Pinpoint the cell where the given text exists, returning its [x, y] midpoint coordinate. 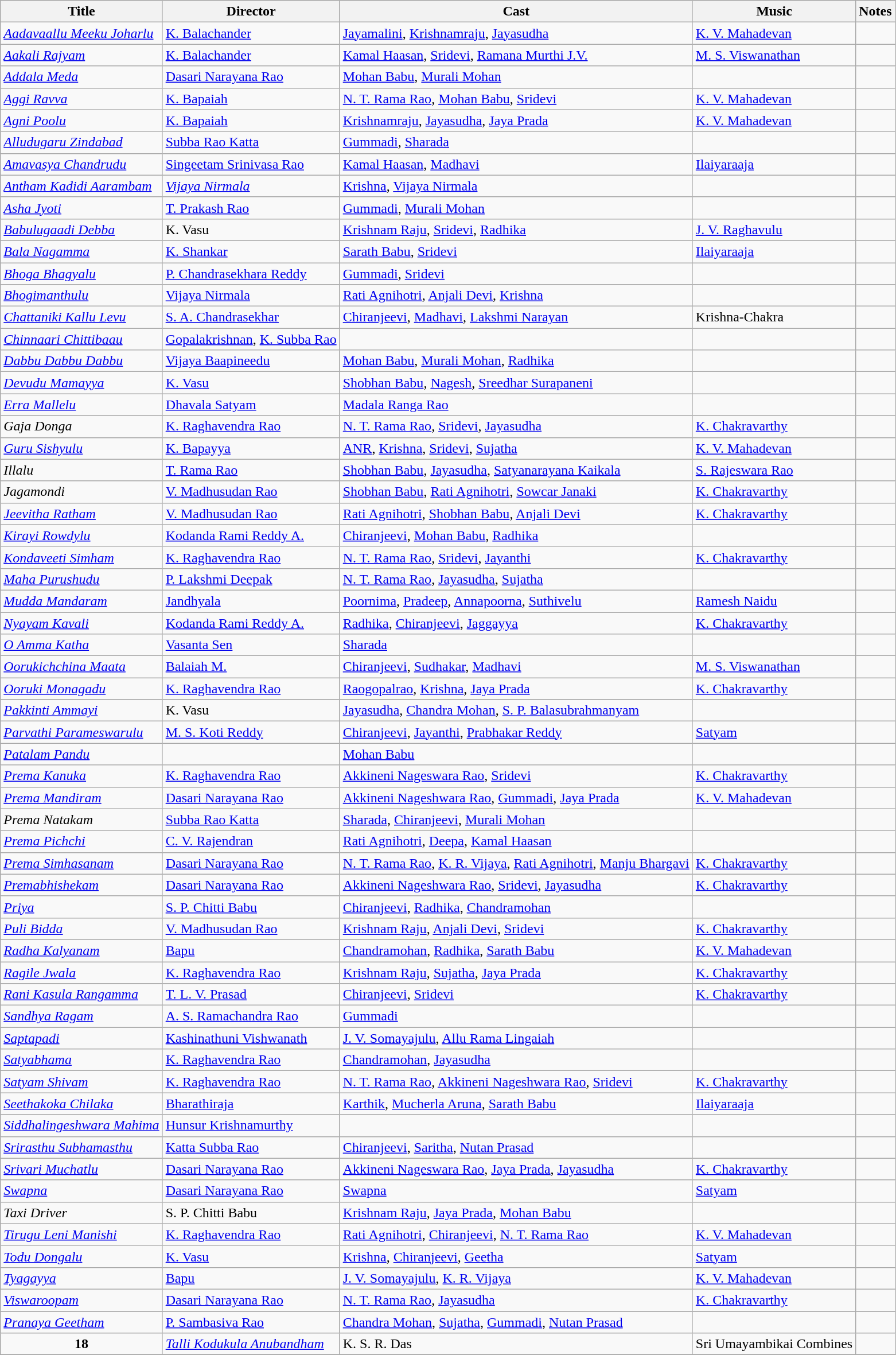
Bala Nagamma [81, 251]
Satyam Shivam [81, 1082]
ANR, Krishna, Sridevi, Sujatha [516, 448]
Chattaniki Kallu Levu [81, 317]
Rani Kasula Rangamma [81, 995]
Akkineni Nageshwara Rao, Gummadi, Jaya Prada [516, 798]
Poornima, Pradeep, Annapoorna, Suthivelu [516, 601]
S. Rajeswara Rao [774, 470]
N. T. Rama Rao, Sridevi, Jayasudha [516, 426]
Sharada, Chiranjeevi, Murali Mohan [516, 820]
Bhoga Bhagyalu [81, 274]
Bharathiraja [251, 1104]
Saptapadi [81, 1038]
Music [774, 11]
Viswaroopam [81, 1300]
P. Lakshmi Deepak [251, 579]
C. V. Rajendran [251, 841]
Siddhalingeshwara Mahima [81, 1125]
K. Shankar [251, 251]
Vijaya Baapineedu [251, 361]
Chiranjeevi, Saritha, Nutan Prasad [516, 1147]
Rati Agnihotri, Deepa, Kamal Haasan [516, 841]
K. Bapayya [251, 448]
Kirayi Rowdylu [81, 535]
Chiranjeevi, Madhavi, Lakshmi Narayan [516, 317]
T. L. V. Prasad [251, 995]
Maha Purushudu [81, 579]
Dabbu Dabbu Dabbu [81, 361]
Alludugaru Zindabad [81, 142]
Shobhan Babu, Nagesh, Sreedhar Surapaneni [516, 383]
Nyayam Kavali [81, 623]
Puli Bidda [81, 929]
N. T. Rama Rao, Sridevi, Jayanthi [516, 557]
Erra Mallelu [81, 405]
Sharada [516, 645]
Karthik, Mucherla Aruna, Sarath Babu [516, 1104]
Devudu Mamayya [81, 383]
Tirugu Leni Manishi [81, 1234]
Oorukichchina Maata [81, 667]
Jayasudha, Chandra Mohan, S. P. Balasubrahmanyam [516, 710]
Radha Kalyanam [81, 950]
Madala Ranga Rao [516, 405]
Srirasthu Subhamasthu [81, 1147]
P. Chandrasekhara Reddy [251, 274]
Shobhan Babu, Jayasudha, Satyanarayana Kaikala [516, 470]
Talli Kodukula Anubandham [251, 1344]
Rati Agnihotri, Chiranjeevi, N. T. Rama Rao [516, 1234]
Babulugaadi Debba [81, 230]
Illalu [81, 470]
Akkineni Nageswara Rao, Sridevi [516, 776]
Ragile Jwala [81, 973]
Aggi Ravva [81, 99]
Taxi Driver [81, 1213]
Jeevitha Ratham [81, 514]
P. Sambasiva Rao [251, 1322]
Pakkinti Ammayi [81, 710]
Balaiah M. [251, 667]
Gummadi, Sharada [516, 142]
J. V. Raghavulu [774, 230]
Srivari Muchatlu [81, 1169]
Gummadi [516, 1016]
Satyabhama [81, 1060]
Vasanta Sen [251, 645]
Chandra Mohan, Sujatha, Gummadi, Nutan Prasad [516, 1322]
Mohan Babu, Murali Mohan [516, 77]
Chandramohan, Jayasudha [516, 1060]
J. V. Somayajulu, Allu Rama Lingaiah [516, 1038]
N. T. Rama Rao, Akkineni Nageshwara Rao, Sridevi [516, 1082]
Tyagayya [81, 1278]
Director [251, 11]
A. S. Ramachandra Rao [251, 1016]
Mohan Babu [516, 754]
Priya [81, 907]
Mohan Babu, Murali Mohan, Radhika [516, 361]
Chandramohan, Radhika, Sarath Babu [516, 950]
O Amma Katha [81, 645]
Akkineni Nageswara Rao, Jaya Prada, Jayasudha [516, 1169]
Sarath Babu, Sridevi [516, 251]
Dhavala Satyam [251, 405]
Krishnam Raju, Sridevi, Radhika [516, 230]
Gopalakrishnan, K. Subba Rao [251, 339]
Aakali Rajyam [81, 55]
T. Rama Rao [251, 470]
Rati Agnihotri, Anjali Devi, Krishna [516, 296]
Jagamondi [81, 492]
Premabhishekam [81, 885]
Chiranjeevi, Radhika, Chandramohan [516, 907]
Krishnam Raju, Jaya Prada, Mohan Babu [516, 1213]
M. S. Koti Reddy [251, 732]
Amavasya Chandrudu [81, 164]
Krishnam Raju, Anjali Devi, Sridevi [516, 929]
Jandhyala [251, 601]
Kashinathuni Vishwanath [251, 1038]
Krishna-Chakra [774, 317]
K. S. R. Das [516, 1344]
Akkineni Nageshwara Rao, Sridevi, Jayasudha [516, 885]
Katta Subba Rao [251, 1147]
Pranaya Geetham [81, 1322]
Chiranjeevi, Jayanthi, Prabhakar Reddy [516, 732]
Prema Pichchi [81, 841]
Prema Natakam [81, 820]
Asha Jyoti [81, 208]
Chinnaari Chittibaau [81, 339]
Ramesh Naidu [774, 601]
Prema Simhasanam [81, 863]
Aadavaallu Meeku Joharlu [81, 33]
Kamal Haasan, Sridevi, Ramana Murthi J.V. [516, 55]
Addala Meda [81, 77]
Chiranjeevi, Mohan Babu, Radhika [516, 535]
Prema Mandiram [81, 798]
T. Prakash Rao [251, 208]
Agni Poolu [81, 121]
Krishnamraju, Jayasudha, Jaya Prada [516, 121]
Radhika, Chiranjeevi, Jaggayya [516, 623]
Sandhya Ragam [81, 1016]
Patalam Pandu [81, 754]
Mudda Mandaram [81, 601]
Gummadi, Murali Mohan [516, 208]
Raogopalrao, Krishna, Jaya Prada [516, 689]
Notes [875, 11]
Jayamalini, Krishnamraju, Jayasudha [516, 33]
Antham Kadidi Aarambam [81, 186]
Gaja Donga [81, 426]
Parvathi Parameswarulu [81, 732]
18 [81, 1344]
Kondaveeti Simham [81, 557]
Shobhan Babu, Rati Agnihotri, Sowcar Janaki [516, 492]
Title [81, 11]
Chiranjeevi, Sudhakar, Madhavi [516, 667]
N. T. Rama Rao, K. R. Vijaya, Rati Agnihotri, Manju Bhargavi [516, 863]
Kamal Haasan, Madhavi [516, 164]
Prema Kanuka [81, 776]
N. T. Rama Rao, Mohan Babu, Sridevi [516, 99]
Rati Agnihotri, Shobhan Babu, Anjali Devi [516, 514]
Bhogimanthulu [81, 296]
Chiranjeevi, Sridevi [516, 995]
N. T. Rama Rao, Jayasudha [516, 1300]
Todu Dongalu [81, 1256]
Hunsur Krishnamurthy [251, 1125]
Gummadi, Sridevi [516, 274]
J. V. Somayajulu, K. R. Vijaya [516, 1278]
Seethakoka Chilaka [81, 1104]
Ooruki Monagadu [81, 689]
S. A. Chandrasekhar [251, 317]
Cast [516, 11]
Sri Umayambikai Combines [774, 1344]
Krishnam Raju, Sujatha, Jaya Prada [516, 973]
Krishna, Chiranjeevi, Geetha [516, 1256]
Krishna, Vijaya Nirmala [516, 186]
Singeetam Srinivasa Rao [251, 164]
N. T. Rama Rao, Jayasudha, Sujatha [516, 579]
Guru Sishyulu [81, 448]
